Locate the cell with the specified text and output its (x, y) center coordinate. 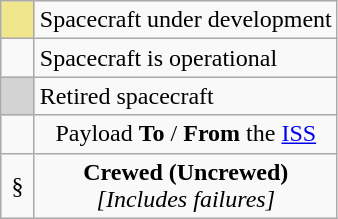
Crewed (Uncrewed)[Includes failures] (186, 186)
Spacecraft is operational (186, 58)
Payload To / From the ISS (186, 134)
Spacecraft under development (186, 20)
Retired spacecraft (186, 96)
§ (18, 186)
